Provide the (X, Y) coordinate of the cell's center where the given text is located.  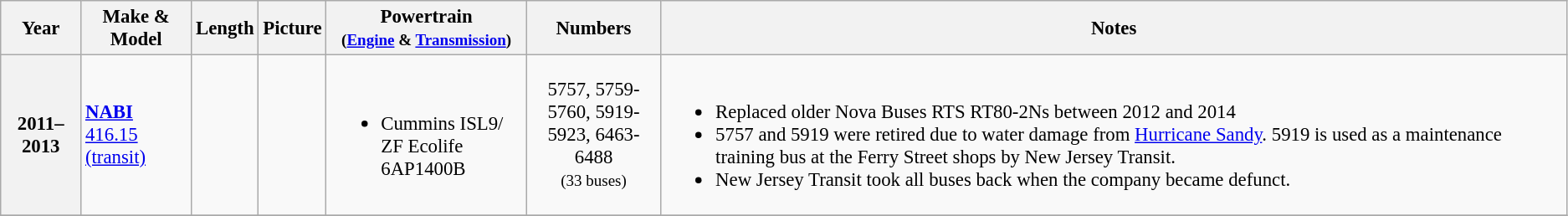
Cummins ISL9/ZF Ecolife 6AP1400B (427, 136)
Powertrain(Engine & Transmission) (427, 28)
Length (225, 28)
Year (41, 28)
2011–2013 (41, 136)
5757, 5759-5760, 5919-5923, 6463-6488(33 buses) (594, 136)
Notes (1115, 28)
Numbers (594, 28)
NABI416.15 (transit) (136, 136)
Picture (293, 28)
Make & Model (136, 28)
